Output the [X, Y] coordinate of the center of the cell containing the given text.  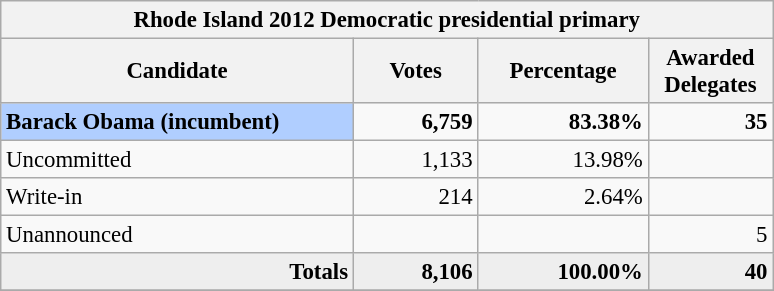
35 [710, 122]
Unannounced [178, 235]
Uncommitted [178, 160]
214 [416, 197]
5 [710, 235]
Write-in [178, 197]
Candidate [178, 72]
13.98% [563, 160]
83.38% [563, 122]
Votes [416, 72]
Awarded Delegates [710, 72]
Barack Obama (incumbent) [178, 122]
Rhode Island 2012 Democratic presidential primary [387, 20]
1,133 [416, 160]
6,759 [416, 122]
Percentage [563, 72]
2.64% [563, 197]
